Find where the given text appears and provide that cell's center as [x, y] coordinate. 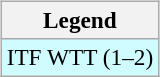
Legend [80, 20]
ITF WTT (1–2) [80, 57]
